Pinpoint the cell where the given text exists, returning its (x, y) midpoint coordinate. 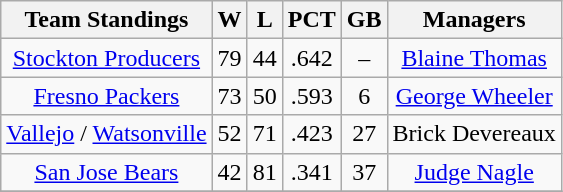
Judge Nagle (474, 172)
50 (264, 96)
6 (364, 96)
L (264, 20)
Managers (474, 20)
79 (230, 58)
Fresno Packers (106, 96)
27 (364, 134)
Brick Devereaux (474, 134)
Stockton Producers (106, 58)
42 (230, 172)
71 (264, 134)
Team Standings (106, 20)
73 (230, 96)
44 (264, 58)
.642 (312, 58)
PCT (312, 20)
W (230, 20)
Vallejo / Watsonville (106, 134)
81 (264, 172)
Blaine Thomas (474, 58)
.593 (312, 96)
52 (230, 134)
San Jose Bears (106, 172)
.423 (312, 134)
GB (364, 20)
George Wheeler (474, 96)
37 (364, 172)
– (364, 58)
.341 (312, 172)
